Capture the cell that displays the provided text and extract its (x, y) central coordinate. 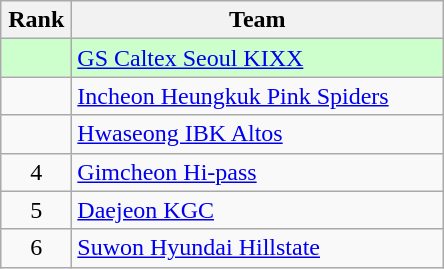
Daejeon KGC (258, 210)
Rank (36, 20)
Suwon Hyundai Hillstate (258, 248)
Team (258, 20)
5 (36, 210)
Gimcheon Hi-pass (258, 172)
Incheon Heungkuk Pink Spiders (258, 96)
Hwaseong IBK Altos (258, 134)
GS Caltex Seoul KIXX (258, 58)
4 (36, 172)
6 (36, 248)
